Pinpoint the cell where the given text exists, returning its [X, Y] midpoint coordinate. 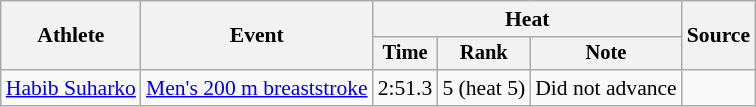
Note [606, 54]
Athlete [71, 36]
Event [257, 36]
Heat [528, 19]
Did not advance [606, 88]
Men's 200 m breaststroke [257, 88]
2:51.3 [406, 88]
Time [406, 54]
Habib Suharko [71, 88]
Source [718, 36]
5 (heat 5) [484, 88]
Rank [484, 54]
